Find where the given text appears and provide that cell's center as [x, y] coordinate. 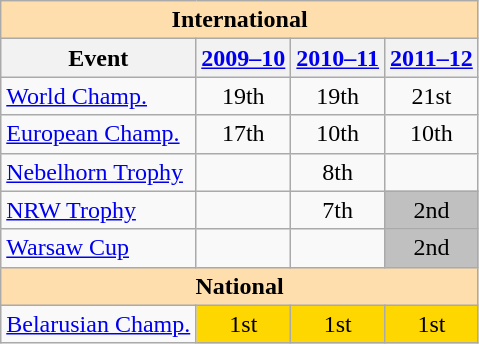
Nebelhorn Trophy [98, 172]
21st [432, 96]
Belarusian Champ. [98, 324]
2009–10 [244, 58]
NRW Trophy [98, 210]
17th [244, 134]
8th [338, 172]
2010–11 [338, 58]
2011–12 [432, 58]
World Champ. [98, 96]
7th [338, 210]
Warsaw Cup [98, 248]
National [240, 286]
International [240, 20]
European Champ. [98, 134]
Event [98, 58]
